For the text-containing cell, return its midpoint in [x, y] coordinate format. 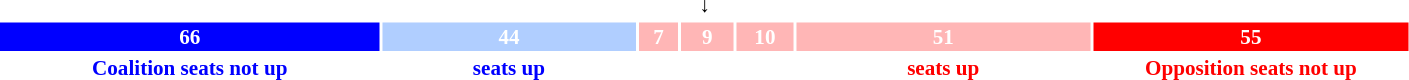
7 [658, 36]
66 [190, 36]
44 [508, 36]
9 [708, 36]
55 [1251, 36]
10 [764, 36]
51 [944, 36]
